From the cell containing the given text, extract its center point as [x, y] coordinate. 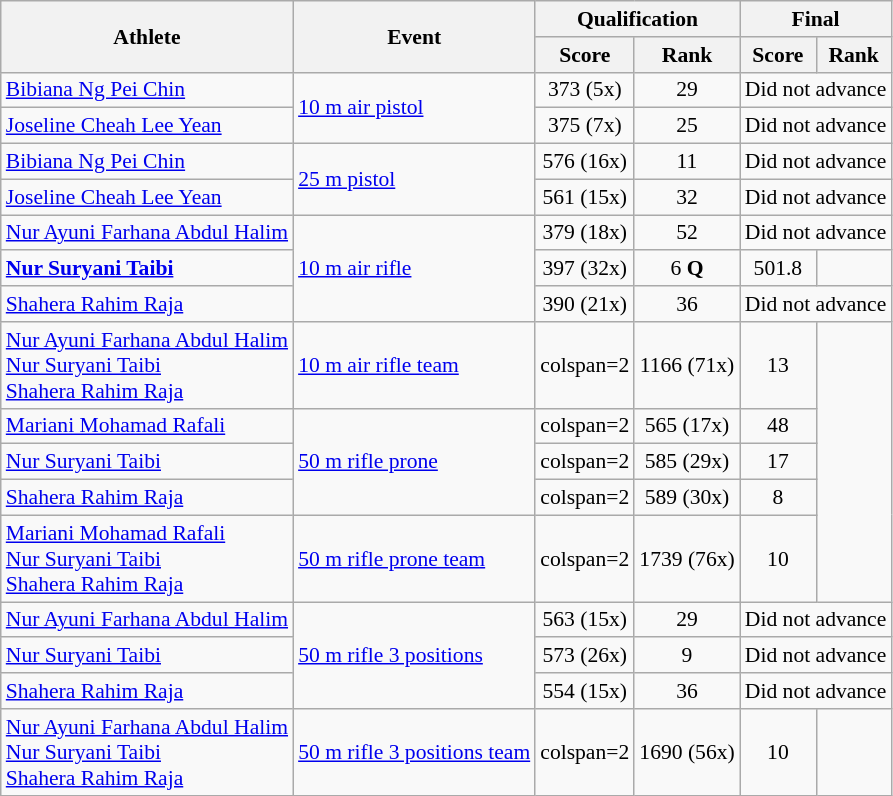
50 m rifle prone team [414, 558]
25 m pistol [414, 180]
565 (17x) [686, 426]
Mariani Mohamad Rafali [147, 426]
1690 (56x) [686, 752]
375 (7x) [584, 126]
Final [816, 19]
554 (15x) [584, 691]
11 [686, 162]
8 [778, 498]
1166 (71x) [686, 366]
Qualification [638, 19]
1739 (76x) [686, 558]
563 (15x) [584, 620]
10 m air rifle [414, 268]
13 [778, 366]
50 m rifle 3 positions [414, 656]
573 (26x) [584, 656]
9 [686, 656]
576 (16x) [584, 162]
373 (5x) [584, 90]
589 (30x) [686, 498]
397 (32x) [584, 269]
Mariani Mohamad RafaliNur Suryani TaibiShahera Rahim Raja [147, 558]
6 Q [686, 269]
25 [686, 126]
50 m rifle 3 positions team [414, 752]
50 m rifle prone [414, 462]
390 (21x) [584, 304]
17 [778, 462]
10 m air pistol [414, 108]
501.8 [778, 269]
Event [414, 36]
52 [686, 233]
10 m air rifle team [414, 366]
379 (18x) [584, 233]
585 (29x) [686, 462]
32 [686, 197]
48 [778, 426]
Athlete [147, 36]
561 (15x) [584, 197]
